Pinpoint the cell where the given text exists, returning its (X, Y) midpoint coordinate. 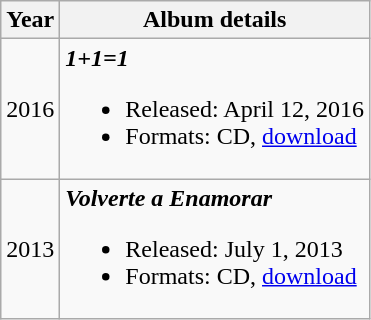
2013 (30, 249)
Album details (215, 20)
Volverte a Enamorar Released: July 1, 2013Formats: CD, download (215, 249)
1+1=1 Released: April 12, 2016Formats: CD, download (215, 109)
2016 (30, 109)
Year (30, 20)
